From the cell containing the given text, extract its center point as [x, y] coordinate. 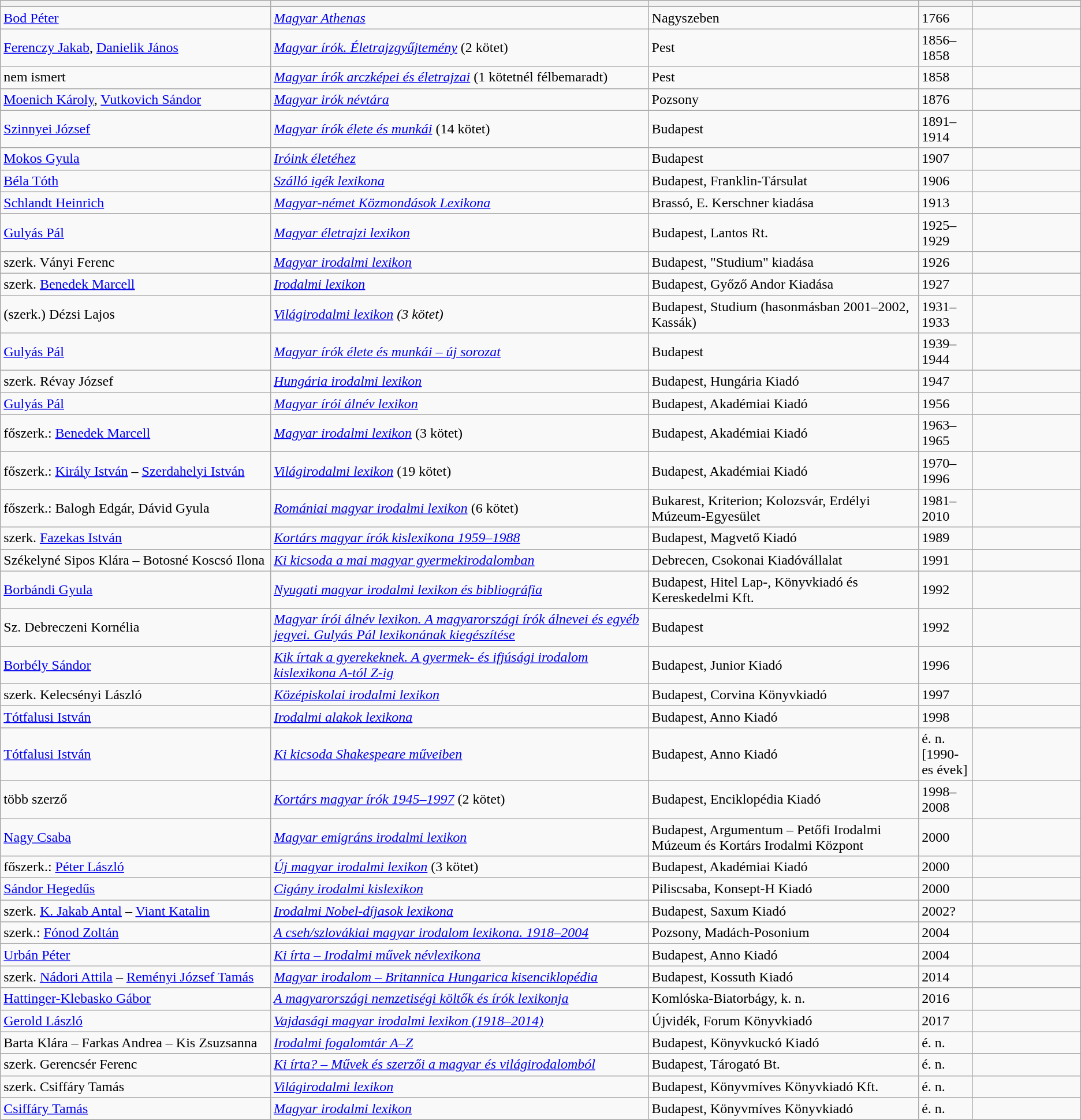
Ki írta – Irodalmi művek névlexikona [460, 955]
Új magyar irodalmi lexikon (3 kötet) [460, 867]
Komlóska-Biatorbágy, k. n. [784, 999]
Irodalmi Nobel-díjasok lexikona [460, 911]
1858 [946, 77]
Budapest, Hungária Kiadó [784, 382]
Székelyné Sipos Klára – Botosné Koscsó Ilona [136, 560]
1970–1996 [946, 471]
Cigány irodalmi kislexikon [460, 889]
Magyar életrajzi lexikon [460, 232]
Világirodalmi lexikon (19 kötet) [460, 471]
Hattinger-Klebasko Gábor [136, 999]
Budapest, Könyvkuckó Kiadó [784, 1043]
Béla Tóth [136, 181]
1906 [946, 181]
Magyar-német Közmondások Lexikona [460, 203]
Magyar írói álnév lexikon. A magyarországi írók álnevei és egyéb jegyei. Gulyás Pál lexikonának kiegészítése [460, 627]
főszerk.: Balogh Edgár, Dávid Gyula [136, 508]
Budapest, Enciklopédia Kiadó [784, 799]
A cseh/szlovákiai magyar irodalom lexikona. 1918–2004 [460, 933]
Magyar írók élete és munkái – új sorozat [460, 352]
Budapest, Argumentum – Petőfi Irodalmi Múzeum és Kortárs Irodalmi Központ [784, 837]
1963–1965 [946, 433]
(szerk.) Dézsi Lajos [136, 314]
Barta Klára – Farkas Andrea – Kis Zsuzsanna [136, 1043]
1947 [946, 382]
több szerző [136, 799]
főszerk.: Péter László [136, 867]
1956 [946, 404]
szerk. K. Jakab Antal – Viant Katalin [136, 911]
1876 [946, 99]
2014 [946, 977]
szerk. Kelecsényi László [136, 695]
Mokos Gyula [136, 159]
Sz. Debreczeni Kornélia [136, 627]
Világirodalmi lexikon [460, 1087]
Magyar írói álnév lexikon [460, 404]
Világirodalmi lexikon (3 kötet) [460, 314]
Ki írta? – Művek és szerzői a magyar és világirodalomból [460, 1065]
szerk.: Fónod Zoltán [136, 933]
Brassó, E. Kerschner kiadása [784, 203]
Irodalmi fogalomtár A–Z [460, 1043]
Kortárs magyar írók kislexikona 1959–1988 [460, 538]
szerk. Gerencsér Ferenc [136, 1065]
Iróink életéhez [460, 159]
Budapest, Junior Kiadó [784, 665]
Magyar irodalom – Britannica Hungarica kisenciklopédia [460, 977]
1926 [946, 262]
Magyar írók. Életrajzgyűjtemény (2 kötet) [460, 47]
Budapest, Studium (hasonmásban 2001–2002, Kassák) [784, 314]
szerk. Benedek Marcell [136, 284]
Magyar irók névtára [460, 99]
Magyar írók élete és munkái (14 kötet) [460, 129]
1996 [946, 665]
1991 [946, 560]
Moenich Károly, Vutkovich Sándor [136, 99]
Borbély Sándor [136, 665]
Kik írtak a gyerekeknek. A gyermek- és ifjúsági irodalom kislexikona A-tól Z-ig [460, 665]
Budapest, Hitel Lap-, Könyvkiadó és Kereskedelmi Kft. [784, 590]
Pozsony [784, 99]
Piliscsaba, Konsept-H Kiadó [784, 889]
1913 [946, 203]
Gerold László [136, 1021]
Pozsony, Madách-Posonium [784, 933]
1981–2010 [946, 508]
1998 [946, 716]
szerk. Csiffáry Tamás [136, 1087]
Ki kicsoda Shakespeare műveiben [460, 754]
Budapest, Corvina Könyvkiadó [784, 695]
Borbándi Gyula [136, 590]
Újvidék, Forum Könyvkiadó [784, 1021]
Szinnyei József [136, 129]
2016 [946, 999]
1989 [946, 538]
Nagy Csaba [136, 837]
1766 [946, 18]
Hungária irodalmi lexikon [460, 382]
nem ismert [136, 77]
Urbán Péter [136, 955]
1907 [946, 159]
Szálló igék lexikona [460, 181]
Magyar írók arczképei és életrajzai (1 kötetnél félbemaradt) [460, 77]
1891–1914 [946, 129]
Nyugati magyar irodalmi lexikon és bibliográfia [460, 590]
Irodalmi alakok lexikona [460, 716]
1998–2008 [946, 799]
szerk. Nádori Attila – Reményi József Tamás [136, 977]
Ferenczy Jakab, Danielik János [136, 47]
Csiffáry Tamás [136, 1108]
2017 [946, 1021]
A magyarországi nemzetiségi költők és írók lexikonja [460, 999]
Bod Péter [136, 18]
Budapest, Franklin-Társulat [784, 181]
Budapest, Győző Andor Kiadása [784, 284]
Bukarest, Kriterion; Kolozsvár, Erdélyi Múzeum-Egyesület [784, 508]
Budapest, "Studium" kiadása [784, 262]
Budapest, Magvető Kiadó [784, 538]
Budapest, Tárogató Bt. [784, 1065]
é. n. [1990-es évek] [946, 754]
szerk. Fazekas István [136, 538]
Budapest, Saxum Kiadó [784, 911]
Magyar emigráns irodalmi lexikon [460, 837]
1925–1929 [946, 232]
Budapest, Könyvmíves Könyvkiadó [784, 1108]
Nagyszeben [784, 18]
szerk. Ványi Ferenc [136, 262]
szerk. Révay József [136, 382]
1939–1944 [946, 352]
Romániai magyar irodalmi lexikon (6 kötet) [460, 508]
Magyar Athenas [460, 18]
Vajdasági magyar irodalmi lexikon (1918–2014) [460, 1021]
Középiskolai irodalmi lexikon [460, 695]
Kortárs magyar írók 1945–1997 (2 kötet) [460, 799]
Debrecen, Csokonai Kiadóvállalat [784, 560]
Irodalmi lexikon [460, 284]
Schlandt Heinrich [136, 203]
1997 [946, 695]
főszerk.: Király István – Szerdahelyi István [136, 471]
Budapest, Könyvmíves Könyvkiadó Kft. [784, 1087]
2002? [946, 911]
1856–1858 [946, 47]
Budapest, Kossuth Kiadó [784, 977]
főszerk.: Benedek Marcell [136, 433]
Magyar irodalmi lexikon (3 kötet) [460, 433]
Ki kicsoda a mai magyar gyermekirodalomban [460, 560]
Budapest, Lantos Rt. [784, 232]
1927 [946, 284]
Sándor Hegedűs [136, 889]
1931–1933 [946, 314]
